Locate the cell with the specified text and output its [x, y] center coordinate. 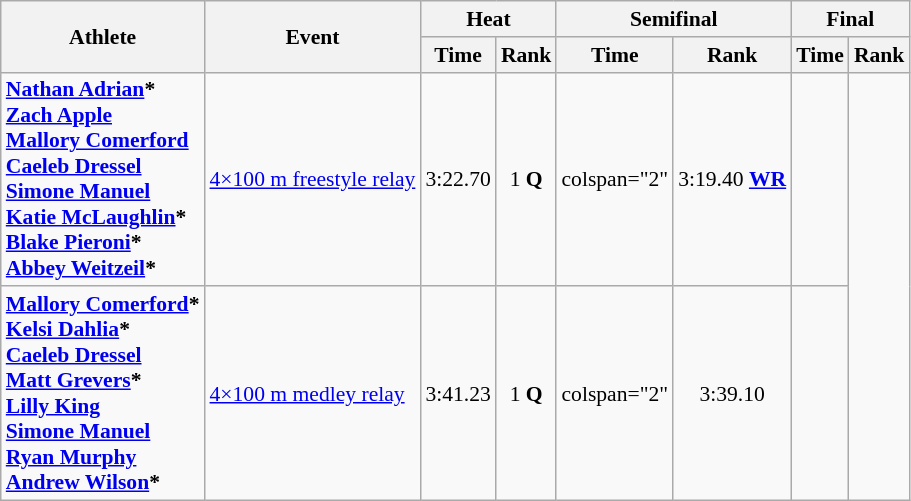
4×100 m freestyle relay [313, 179]
Mallory Comerford*Kelsi Dahlia*Caeleb DresselMatt Grevers*Lilly KingSimone ManuelRyan MurphyAndrew Wilson* [103, 394]
3:19.40 WR [732, 179]
Athlete [103, 36]
3:39.10 [732, 394]
Final [850, 19]
Heat [488, 19]
3:22.70 [458, 179]
3:41.23 [458, 394]
Nathan Adrian*Zach AppleMallory ComerfordCaeleb DresselSimone ManuelKatie McLaughlin*Blake Pieroni*Abbey Weitzeil* [103, 179]
Event [313, 36]
4×100 m medley relay [313, 394]
Semifinal [674, 19]
